Return (x, y) of the center of cell containing provided text 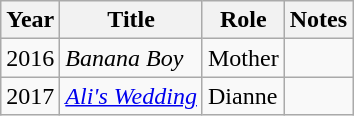
Banana Boy (132, 58)
Mother (243, 58)
Year (30, 20)
2016 (30, 58)
Notes (318, 20)
Ali's Wedding (132, 96)
Title (132, 20)
2017 (30, 96)
Role (243, 20)
Dianne (243, 96)
